Provide the [x, y] coordinate of the cell's center where the given text is located.  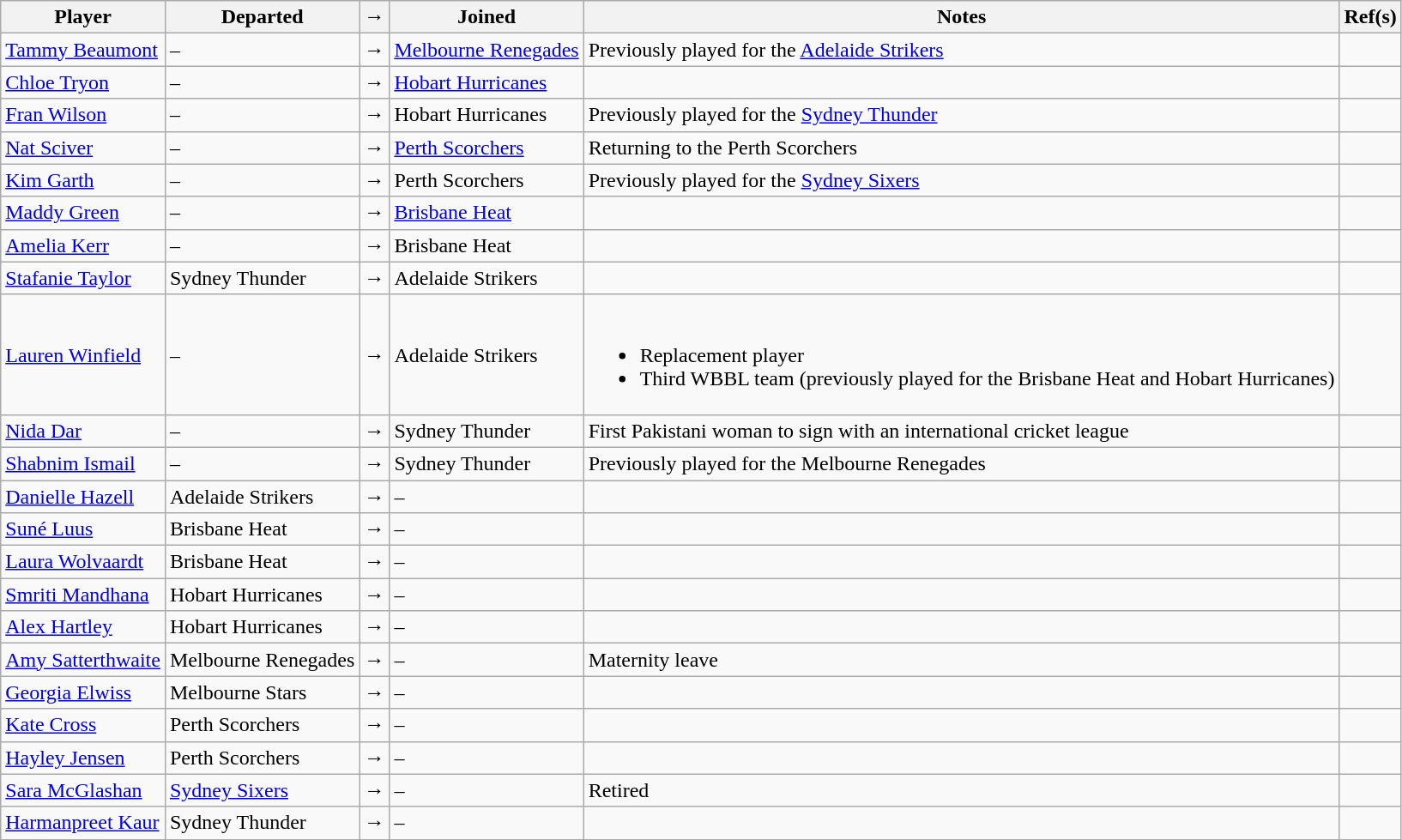
Harmanpreet Kaur [83, 823]
Kate Cross [83, 725]
Amy Satterthwaite [83, 660]
Maddy Green [83, 213]
Laura Wolvaardt [83, 562]
Amelia Kerr [83, 245]
Fran Wilson [83, 115]
Ref(s) [1370, 17]
Smriti Mandhana [83, 595]
Previously played for the Melbourne Renegades [961, 463]
Georgia Elwiss [83, 692]
Shabnim Ismail [83, 463]
Returning to the Perth Scorchers [961, 148]
Previously played for the Sydney Sixers [961, 180]
Lauren Winfield [83, 354]
Hayley Jensen [83, 758]
Maternity leave [961, 660]
Notes [961, 17]
Previously played for the Sydney Thunder [961, 115]
Stafanie Taylor [83, 278]
Danielle Hazell [83, 497]
Alex Hartley [83, 627]
Nida Dar [83, 431]
Previously played for the Adelaide Strikers [961, 50]
Joined [486, 17]
Retired [961, 790]
Melbourne Stars [262, 692]
Replacement playerThird WBBL team (previously played for the Brisbane Heat and Hobart Hurricanes) [961, 354]
Nat Sciver [83, 148]
Sydney Sixers [262, 790]
Tammy Beaumont [83, 50]
Kim Garth [83, 180]
Suné Luus [83, 529]
First Pakistani woman to sign with an international cricket league [961, 431]
Chloe Tryon [83, 82]
Sara McGlashan [83, 790]
Player [83, 17]
Departed [262, 17]
